Locate the cell with the specified text and output its [X, Y] center coordinate. 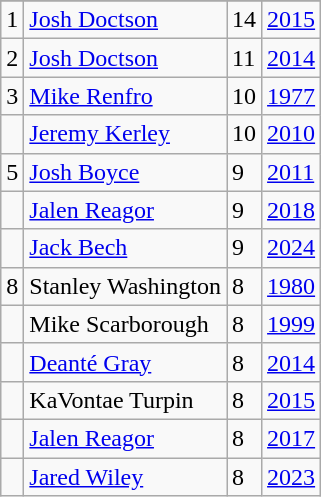
Jared Wiley [126, 477]
2011 [292, 172]
3 [12, 96]
Mike Renfro [126, 96]
1980 [292, 286]
Josh Boyce [126, 172]
5 [12, 172]
2017 [292, 438]
1999 [292, 324]
11 [244, 58]
2010 [292, 134]
Stanley Washington [126, 286]
1977 [292, 96]
Deanté Gray [126, 362]
1 [12, 20]
Mike Scarborough [126, 324]
Jeremy Kerley [126, 134]
Jack Bech [126, 248]
2 [12, 58]
KaVontae Turpin [126, 400]
14 [244, 20]
2024 [292, 248]
2018 [292, 210]
2023 [292, 477]
